Return (x, y) of the center of cell containing provided text 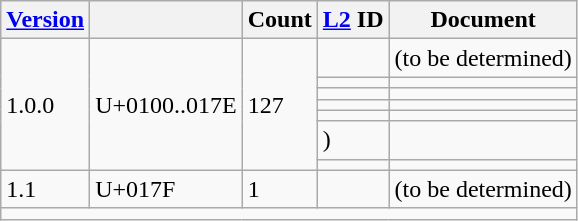
U+0100..017E (166, 104)
) (353, 140)
L2 ID (353, 20)
127 (280, 104)
1 (280, 189)
Count (280, 20)
1.1 (46, 189)
Version (46, 20)
1.0.0 (46, 104)
U+017F (166, 189)
Document (483, 20)
